Output the [X, Y] coordinate of the center of the cell containing the given text.  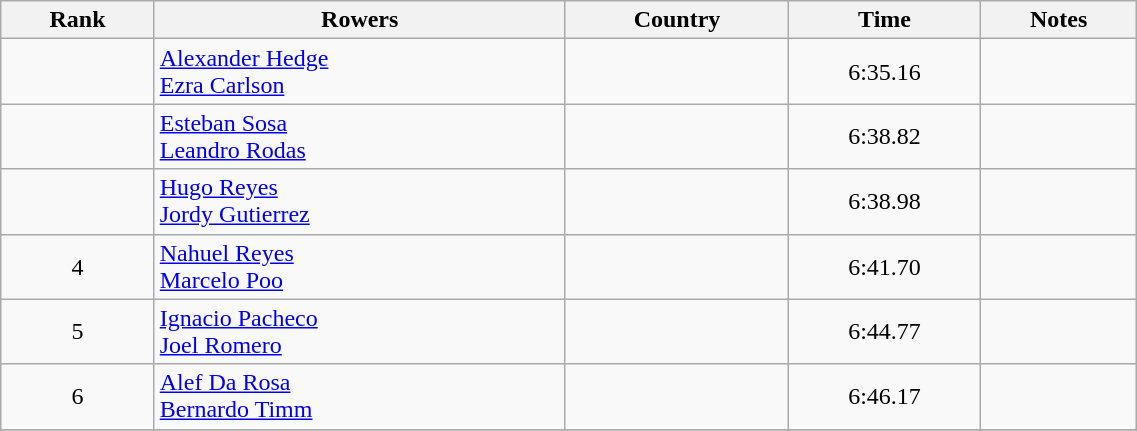
Ignacio PachecoJoel Romero [360, 332]
5 [78, 332]
Hugo ReyesJordy Gutierrez [360, 202]
6:38.98 [885, 202]
4 [78, 266]
6 [78, 396]
6:44.77 [885, 332]
Nahuel ReyesMarcelo Poo [360, 266]
Country [677, 20]
Rowers [360, 20]
6:41.70 [885, 266]
Esteban SosaLeandro Rodas [360, 136]
Notes [1058, 20]
6:38.82 [885, 136]
Alef Da RosaBernardo Timm [360, 396]
6:46.17 [885, 396]
6:35.16 [885, 72]
Time [885, 20]
Rank [78, 20]
Alexander HedgeEzra Carlson [360, 72]
